Search for the cell housing the specified text and yield its (X, Y) center coordinate. 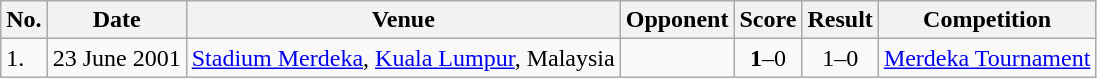
1. (24, 58)
Competition (987, 20)
Date (116, 20)
Result (840, 20)
23 June 2001 (116, 58)
Merdeka Tournament (987, 58)
No. (24, 20)
Stadium Merdeka, Kuala Lumpur, Malaysia (403, 58)
Venue (403, 20)
Score (768, 20)
Opponent (677, 20)
